Identify which cell holds the provided text, then report its (X, Y) central coordinate. 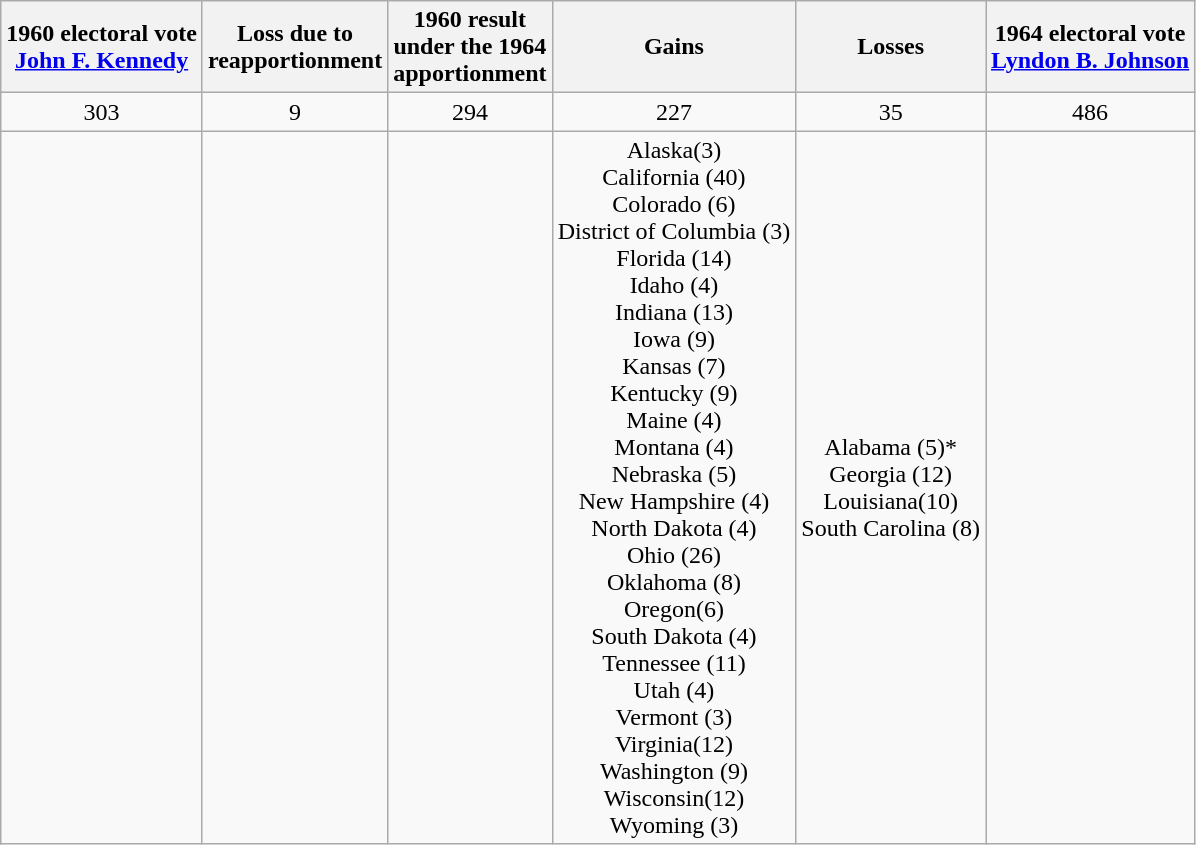
1960 electoral voteJohn F. Kennedy (102, 47)
294 (470, 112)
227 (674, 112)
1960 resultunder the 1964apportionment (470, 47)
Loss due toreapportionment (294, 47)
Losses (891, 47)
Gains (674, 47)
35 (891, 112)
486 (1090, 112)
9 (294, 112)
Alabama (5)*Georgia (12)Louisiana(10)South Carolina (8) (891, 488)
1964 electoral voteLyndon B. Johnson (1090, 47)
303 (102, 112)
